Capture the cell that displays the provided text and extract its [X, Y] central coordinate. 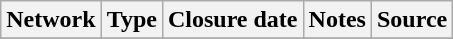
Source [412, 20]
Type [132, 20]
Closure date [232, 20]
Notes [337, 20]
Network [51, 20]
